Capture the cell that displays the provided text and extract its (X, Y) central coordinate. 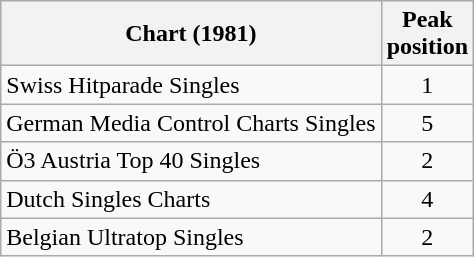
German Media Control Charts Singles (191, 123)
Ö3 Austria Top 40 Singles (191, 161)
1 (427, 85)
4 (427, 199)
Chart (1981) (191, 34)
Dutch Singles Charts (191, 199)
5 (427, 123)
Swiss Hitparade Singles (191, 85)
Peakposition (427, 34)
Belgian Ultratop Singles (191, 237)
